Pinpoint the cell where the given text exists, returning its (x, y) midpoint coordinate. 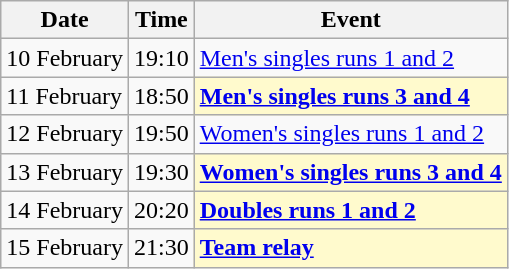
Date (65, 20)
19:30 (161, 172)
Women's singles runs 1 and 2 (350, 134)
15 February (65, 248)
18:50 (161, 96)
Women's singles runs 3 and 4 (350, 172)
20:20 (161, 210)
11 February (65, 96)
19:50 (161, 134)
10 February (65, 58)
21:30 (161, 248)
Doubles runs 1 and 2 (350, 210)
Event (350, 20)
14 February (65, 210)
19:10 (161, 58)
Men's singles runs 3 and 4 (350, 96)
Time (161, 20)
Men's singles runs 1 and 2 (350, 58)
Team relay (350, 248)
12 February (65, 134)
13 February (65, 172)
